Find where the given text appears and provide that cell's center as (x, y) coordinate. 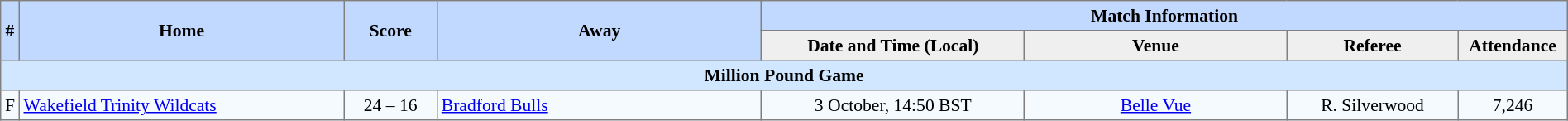
24 – 16 (390, 105)
Score (390, 31)
Attendance (1513, 46)
F (10, 105)
Million Pound Game (784, 75)
Venue (1156, 46)
Date and Time (Local) (893, 46)
Bradford Bulls (600, 105)
7,246 (1513, 105)
Away (600, 31)
# (10, 31)
Referee (1373, 46)
3 October, 14:50 BST (893, 105)
Wakefield Trinity Wildcats (182, 105)
Match Information (1164, 16)
Belle Vue (1156, 105)
R. Silverwood (1373, 105)
Home (182, 31)
